Determine the (x, y) coordinate at the center of the cell enclosing the given text.  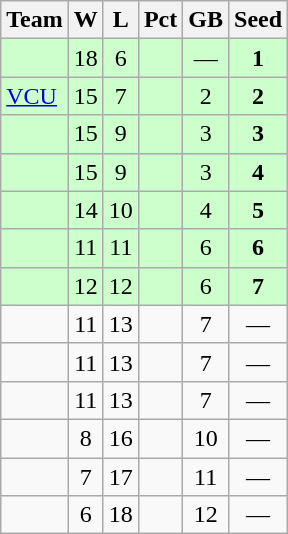
L (120, 20)
14 (86, 210)
Team (35, 20)
W (86, 20)
GB (206, 20)
Pct (160, 20)
16 (120, 438)
VCU (35, 96)
Seed (258, 20)
5 (258, 210)
8 (86, 438)
1 (258, 58)
17 (120, 477)
